Determine the [X, Y] coordinate at the center of the cell enclosing the given text.  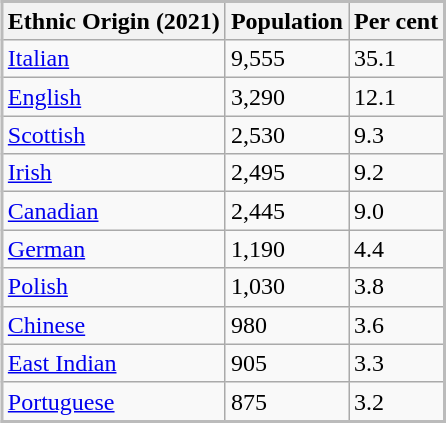
9.0 [396, 211]
English [114, 97]
1,030 [286, 287]
1,190 [286, 249]
3.3 [396, 363]
9.2 [396, 173]
German [114, 249]
980 [286, 325]
3.6 [396, 325]
Chinese [114, 325]
3.8 [396, 287]
3,290 [286, 97]
Irish [114, 173]
Scottish [114, 135]
Population [286, 20]
Polish [114, 287]
2,530 [286, 135]
East Indian [114, 363]
905 [286, 363]
12.1 [396, 97]
35.1 [396, 59]
875 [286, 402]
9,555 [286, 59]
2,495 [286, 173]
3.2 [396, 402]
Per cent [396, 20]
2,445 [286, 211]
Canadian [114, 211]
4.4 [396, 249]
Italian [114, 59]
9.3 [396, 135]
Portuguese [114, 402]
Ethnic Origin (2021) [114, 20]
